Scan for the cell matching the given text and deliver its [x, y] coordinate at center. 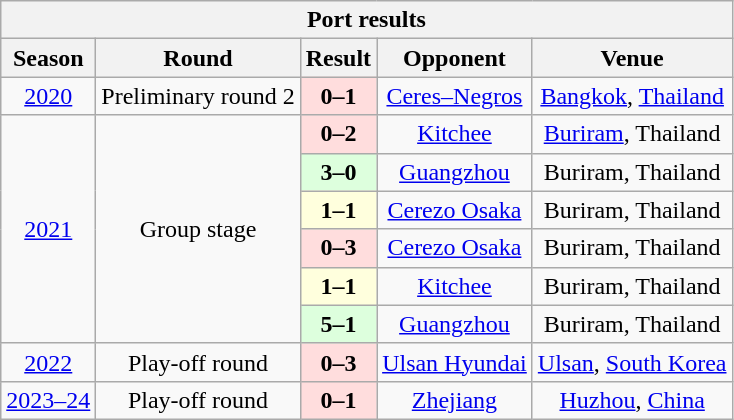
Round [198, 58]
2023–24 [48, 400]
Zhejiang [455, 400]
Result [338, 58]
2022 [48, 362]
Ulsan Hyundai [455, 362]
2021 [48, 229]
Ulsan, South Korea [632, 362]
2020 [48, 96]
Opponent [455, 58]
Group stage [198, 229]
3–0 [338, 172]
0–2 [338, 134]
Preliminary round 2 [198, 96]
Ceres–Negros [455, 96]
Huzhou, China [632, 400]
Venue [632, 58]
Season [48, 58]
Port results [366, 20]
5–1 [338, 324]
Bangkok, Thailand [632, 96]
